Output the (x, y) coordinate of the center of the cell containing the given text.  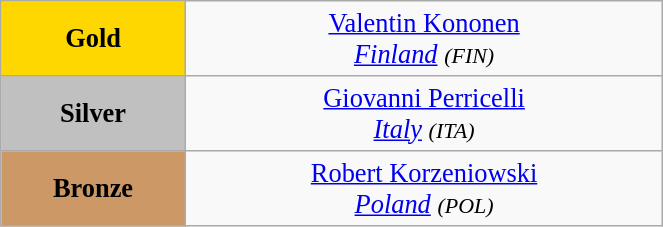
Valentin KononenFinland (FIN) (424, 38)
Silver (94, 112)
Bronze (94, 188)
Gold (94, 38)
Robert KorzeniowskiPoland (POL) (424, 188)
Giovanni PerricelliItaly (ITA) (424, 112)
